Detect which cell encompasses the target text, then output its (X, Y) center coordinate. 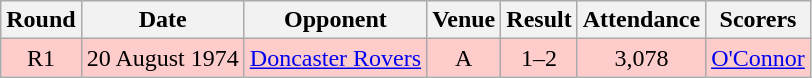
R1 (41, 58)
A (464, 58)
Date (162, 20)
Opponent (335, 20)
Attendance (641, 20)
3,078 (641, 58)
Scorers (758, 20)
Round (41, 20)
Doncaster Rovers (335, 58)
1–2 (539, 58)
Result (539, 20)
20 August 1974 (162, 58)
Venue (464, 20)
O'Connor (758, 58)
